Determine the (x, y) coordinate at the center of the cell enclosing the given text.  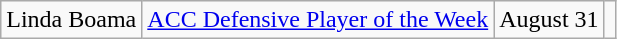
August 31 (549, 20)
ACC Defensive Player of the Week (318, 20)
Linda Boama (72, 20)
